Determine the [X, Y] coordinate at the center of the cell enclosing the given text.  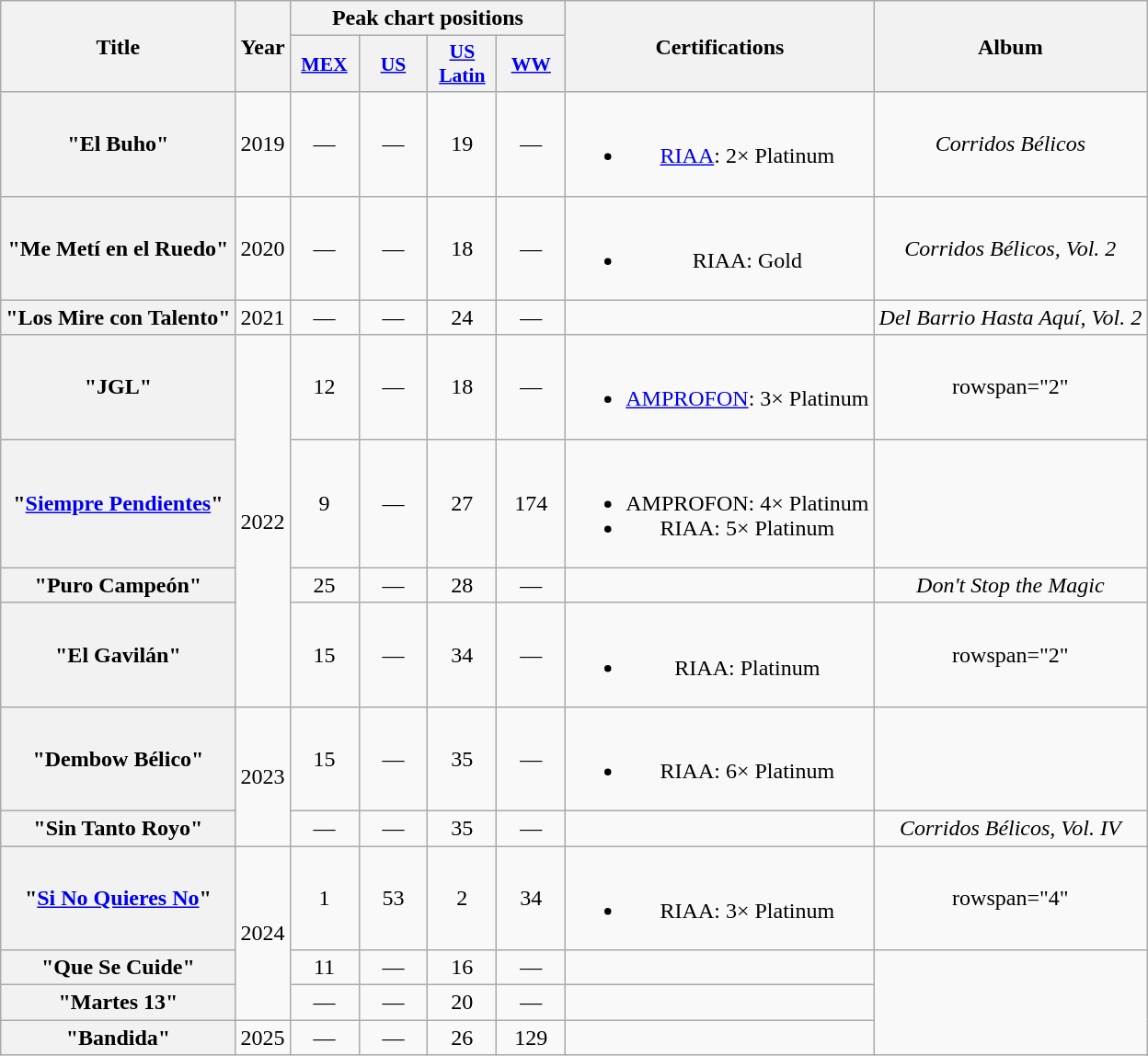
US [394, 64]
"Dembow Bélico" [118, 758]
Don't Stop the Magic [1010, 585]
MEX [324, 64]
2022 [263, 521]
"JGL" [118, 386]
2021 [263, 317]
2024 [263, 933]
Corridos Bélicos [1010, 143]
28 [462, 585]
26 [462, 1038]
Del Barrio Hasta Aquí, Vol. 2 [1010, 317]
"Sin Tanto Royo" [118, 828]
RIAA: 6× Platinum [719, 758]
"Me Metí en el Ruedo" [118, 248]
24 [462, 317]
RIAA: 3× Platinum [719, 898]
"El Gavilán" [118, 655]
AMPROFON: 3× Platinum [719, 386]
Title [118, 46]
9 [324, 503]
"Los Mire con Talento" [118, 317]
174 [532, 503]
"Que Se Cuide" [118, 968]
2023 [263, 776]
AMPROFON: 4× PlatinumRIAA: 5× Platinum [719, 503]
16 [462, 968]
Peak chart positions [428, 18]
1 [324, 898]
Corridos Bélicos, Vol. 2 [1010, 248]
20 [462, 1003]
RIAA: Gold [719, 248]
2 [462, 898]
27 [462, 503]
Certifications [719, 46]
"Bandida" [118, 1038]
WW [532, 64]
2019 [263, 143]
53 [394, 898]
RIAA: Platinum [719, 655]
Album [1010, 46]
Corridos Bélicos, Vol. IV [1010, 828]
rowspan="4" [1010, 898]
11 [324, 968]
25 [324, 585]
Year [263, 46]
"Siempre Pendientes" [118, 503]
RIAA: 2× Platinum [719, 143]
"Puro Campeón" [118, 585]
"Martes 13" [118, 1003]
129 [532, 1038]
2025 [263, 1038]
19 [462, 143]
2020 [263, 248]
"El Buho" [118, 143]
"Si No Quieres No" [118, 898]
12 [324, 386]
USLatin [462, 64]
